Provide the (x, y) coordinate of the cell's center where the given text is located.  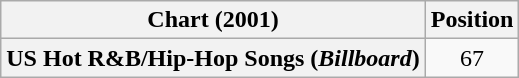
Chart (2001) (213, 20)
Position (472, 20)
US Hot R&B/Hip-Hop Songs (Billboard) (213, 58)
67 (472, 58)
